Return (X, Y) of the center of cell containing provided text 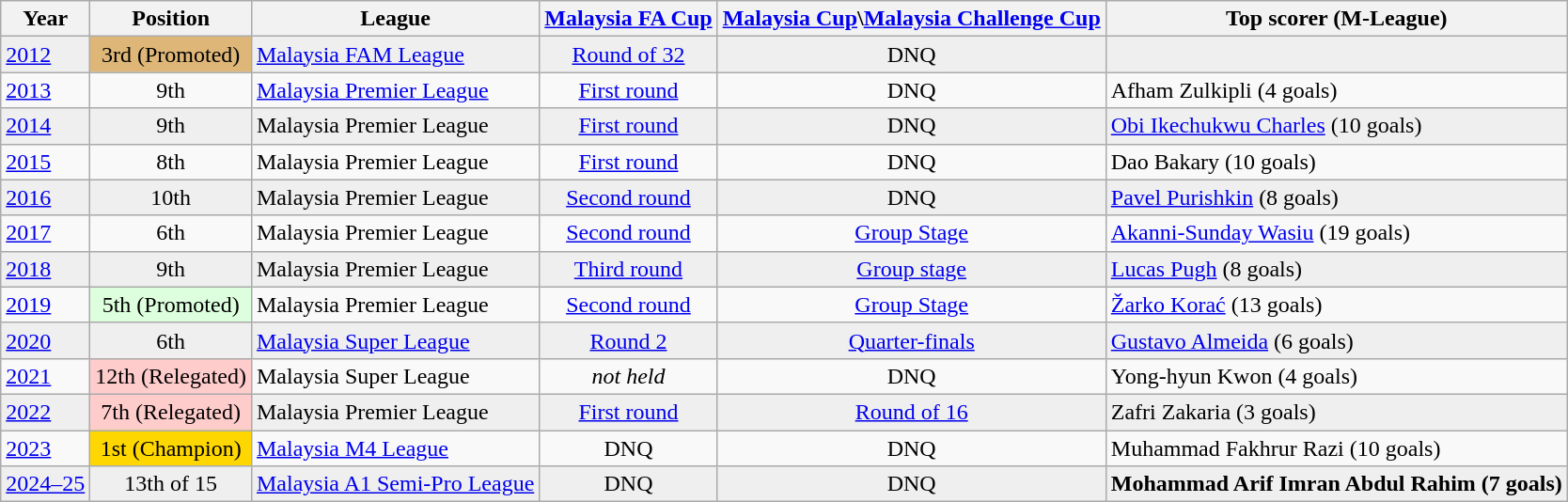
Malaysia FA Cup (628, 19)
Year (45, 19)
Žarko Korać (13 goals) (1337, 305)
Akanni-Sunday Wasiu (19 goals) (1337, 233)
Muhammad Fakhrur Razi (10 goals) (1337, 448)
2021 (45, 376)
2015 (45, 162)
2018 (45, 269)
Round of 16 (912, 412)
Malaysia Cup\Malaysia Challenge Cup (912, 19)
Malaysia A1 Semi-Pro League (395, 484)
10th (171, 197)
2016 (45, 197)
Gustavo Almeida (6 goals) (1337, 340)
League (395, 19)
8th (171, 162)
2013 (45, 90)
Third round (628, 269)
Top scorer (M-League) (1337, 19)
Round 2 (628, 340)
Afham Zulkipli (4 goals) (1337, 90)
2020 (45, 340)
Position (171, 19)
Quarter-finals (912, 340)
1st (Champion) (171, 448)
2023 (45, 448)
Yong-hyun Kwon (4 goals) (1337, 376)
2017 (45, 233)
5th (Promoted) (171, 305)
3rd (Promoted) (171, 55)
Malaysia FAM League (395, 55)
2022 (45, 412)
Pavel Purishkin (8 goals) (1337, 197)
12th (Relegated) (171, 376)
2019 (45, 305)
7th (Relegated) (171, 412)
Dao Bakary (10 goals) (1337, 162)
Mohammad Arif Imran Abdul Rahim (7 goals) (1337, 484)
Zafri Zakaria (3 goals) (1337, 412)
2014 (45, 126)
not held (628, 376)
13th of 15 (171, 484)
2012 (45, 55)
Lucas Pugh (8 goals) (1337, 269)
Round of 32 (628, 55)
Group stage (912, 269)
Obi Ikechukwu Charles (10 goals) (1337, 126)
Malaysia M4 League (395, 448)
2024–25 (45, 484)
